Locate the cell with the specified text and output its (x, y) center coordinate. 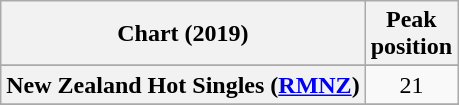
Chart (2019) (183, 34)
21 (411, 85)
New Zealand Hot Singles (RMNZ) (183, 85)
Peakposition (411, 34)
